From the cell containing the given text, extract its center point as (X, Y) coordinate. 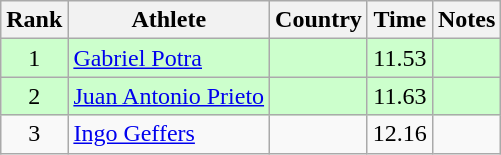
Time (400, 20)
Rank (34, 20)
Ingo Geffers (169, 134)
12.16 (400, 134)
Athlete (169, 20)
11.63 (400, 96)
2 (34, 96)
Juan Antonio Prieto (169, 96)
Gabriel Potra (169, 58)
11.53 (400, 58)
Notes (466, 20)
3 (34, 134)
Country (319, 20)
1 (34, 58)
